Scan for the cell matching the given text and deliver its (X, Y) coordinate at center. 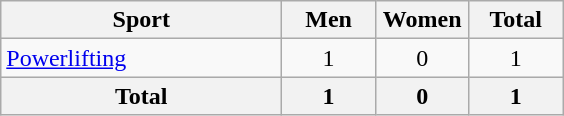
Men (329, 20)
Sport (142, 20)
Powerlifting (142, 58)
Women (422, 20)
